Search for the cell housing the specified text and yield its [X, Y] center coordinate. 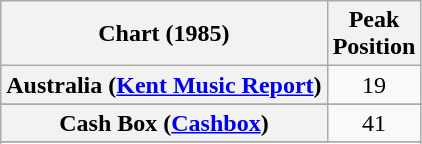
41 [374, 123]
Australia (Kent Music Report) [164, 85]
PeakPosition [374, 34]
Cash Box (Cashbox) [164, 123]
Chart (1985) [164, 34]
19 [374, 85]
